Return (X, Y) of the center of cell containing provided text 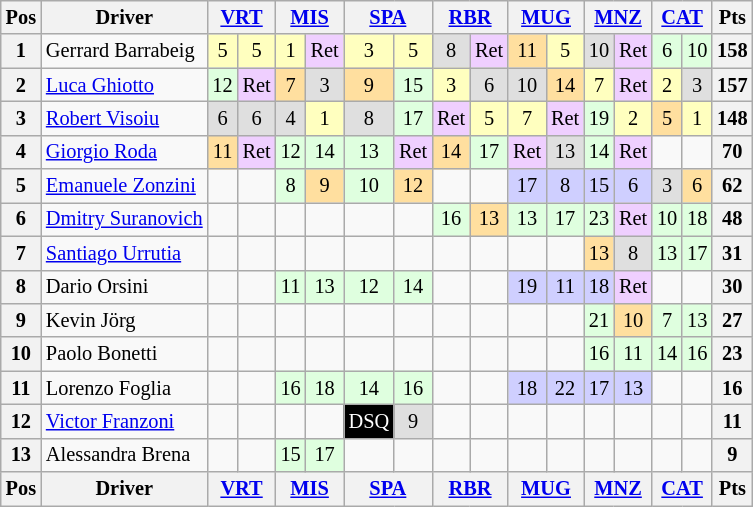
Giorgio Roda (124, 152)
Santiago Urrutia (124, 253)
Kevin Jörg (124, 320)
22 (565, 388)
158 (732, 51)
Paolo Bonetti (124, 354)
Dario Orsini (124, 287)
70 (732, 152)
30 (732, 287)
148 (732, 118)
Luca Ghiotto (124, 85)
Victor Franzoni (124, 421)
48 (732, 219)
27 (732, 320)
62 (732, 186)
Emanuele Zonzini (124, 186)
157 (732, 85)
Dmitry Suranovich (124, 219)
Robert Visoiu (124, 118)
Lorenzo Foglia (124, 388)
Gerrard Barrabeig (124, 51)
Alessandra Brena (124, 455)
DSQ (369, 421)
21 (599, 320)
31 (732, 253)
